Extract the (X, Y) coordinate from the center of the cell holding the provided text.  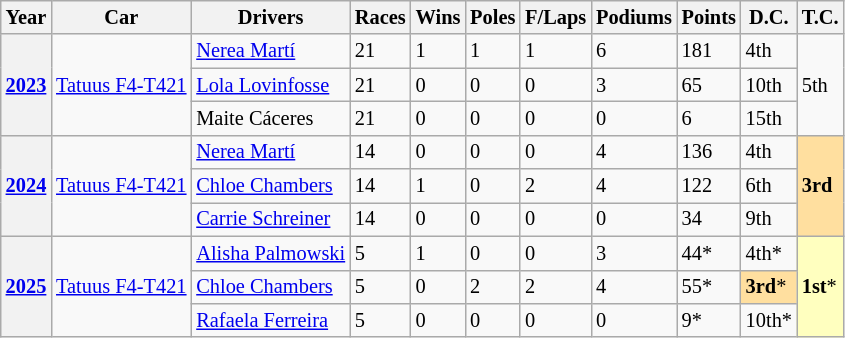
2024 (26, 186)
6th (769, 186)
34 (709, 219)
T.C. (820, 17)
3rd (820, 186)
181 (709, 51)
65 (709, 85)
4th* (769, 253)
Points (709, 17)
Races (380, 17)
Drivers (270, 17)
5th (820, 84)
Podiums (634, 17)
15th (769, 118)
1st* (820, 286)
Car (121, 17)
Rafaela Ferreira (270, 320)
Alisha Palmowski (270, 253)
136 (709, 152)
9* (709, 320)
Wins (438, 17)
9th (769, 219)
Maite Cáceres (270, 118)
Lola Lovinfosse (270, 85)
10th (769, 85)
D.C. (769, 17)
55* (709, 287)
Year (26, 17)
3rd* (769, 287)
2023 (26, 84)
122 (709, 186)
Carrie Schreiner (270, 219)
44* (709, 253)
10th* (769, 320)
2025 (26, 286)
Poles (492, 17)
F/Laps (556, 17)
